Detect which cell encompasses the target text, then output its [x, y] center coordinate. 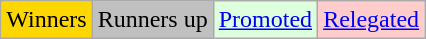
Winners [46, 20]
Promoted [265, 20]
Runners up [152, 20]
Relegated [372, 20]
